Provide the [X, Y] coordinate of the cell's center where the given text is located.  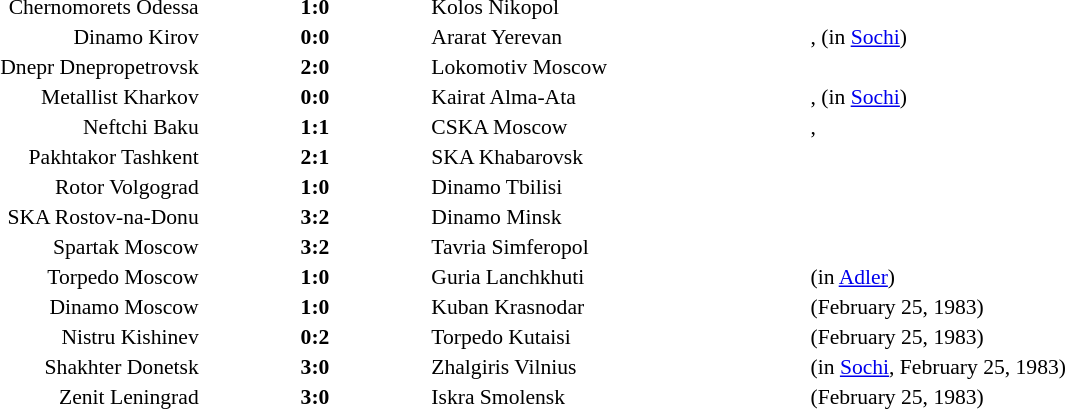
Kairat Alma-Ata [619, 97]
Tavria Simferopol [619, 247]
2:1 [316, 157]
Zhalgiris Vilnius [619, 367]
Dinamo Tbilisi [619, 187]
1:1 [316, 127]
3:0 [316, 367]
Lokomotiv Moscow [619, 67]
2:0 [316, 67]
Ararat Yerevan [619, 37]
Guria Lanchkhuti [619, 277]
Dinamo Minsk [619, 217]
0:2 [316, 337]
CSKA Moscow [619, 127]
Kuban Krasnodar [619, 307]
Torpedo Kutaisi [619, 337]
SKA Khabarovsk [619, 157]
